Find where the given text appears and provide that cell's center as (x, y) coordinate. 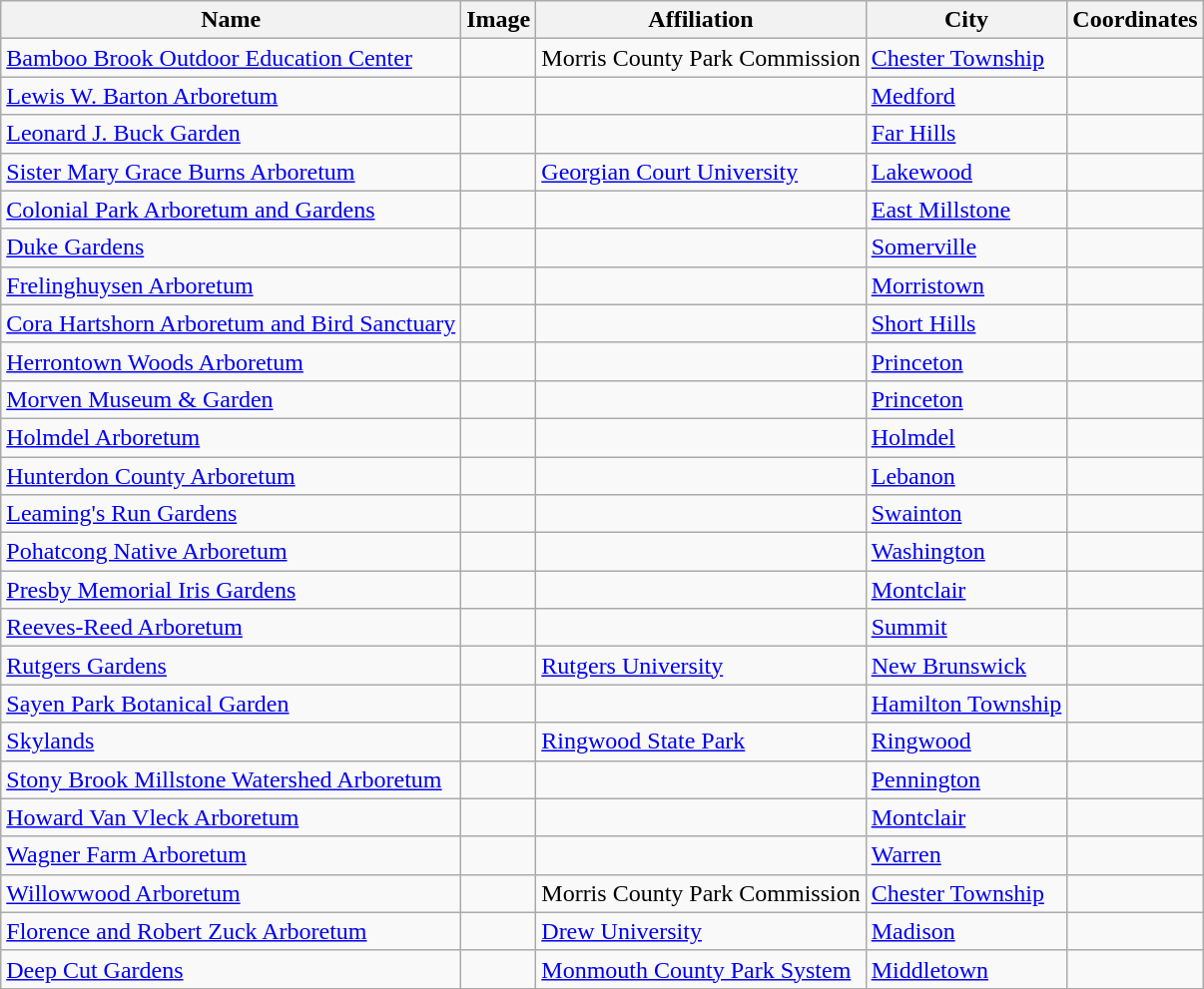
Swainton (966, 514)
East Millstone (966, 210)
Duke Gardens (232, 247)
Hunterdon County Arboretum (232, 476)
Stony Brook Millstone Watershed Arboretum (232, 779)
City (966, 20)
Wagner Farm Arboretum (232, 855)
Bamboo Brook Outdoor Education Center (232, 58)
Coordinates (1135, 20)
Sayen Park Botanical Garden (232, 704)
Hamilton Township (966, 704)
Deep Cut Gardens (232, 969)
Presby Memorial Iris Gardens (232, 590)
Ringwood (966, 742)
Monmouth County Park System (701, 969)
Morven Museum & Garden (232, 399)
Willowwood Arboretum (232, 893)
Skylands (232, 742)
Drew University (701, 931)
Reeves-Reed Arboretum (232, 628)
Pennington (966, 779)
Affiliation (701, 20)
Herrontown Woods Arboretum (232, 361)
Middletown (966, 969)
Lewis W. Barton Arboretum (232, 96)
Lebanon (966, 476)
Rutgers Gardens (232, 666)
Frelinghuysen Arboretum (232, 285)
Georgian Court University (701, 172)
Medford (966, 96)
Pohatcong Native Arboretum (232, 552)
Holmdel (966, 437)
Colonial Park Arboretum and Gardens (232, 210)
Short Hills (966, 323)
Madison (966, 931)
Far Hills (966, 134)
Somerville (966, 247)
Image (499, 20)
Florence and Robert Zuck Arboretum (232, 931)
Lakewood (966, 172)
Washington (966, 552)
Sister Mary Grace Burns Arboretum (232, 172)
Leaming's Run Gardens (232, 514)
Name (232, 20)
Summit (966, 628)
Rutgers University (701, 666)
Morristown (966, 285)
Leonard J. Buck Garden (232, 134)
New Brunswick (966, 666)
Warren (966, 855)
Howard Van Vleck Arboretum (232, 817)
Holmdel Arboretum (232, 437)
Ringwood State Park (701, 742)
Cora Hartshorn Arboretum and Bird Sanctuary (232, 323)
